From the cell containing the given text, extract its center point as (x, y) coordinate. 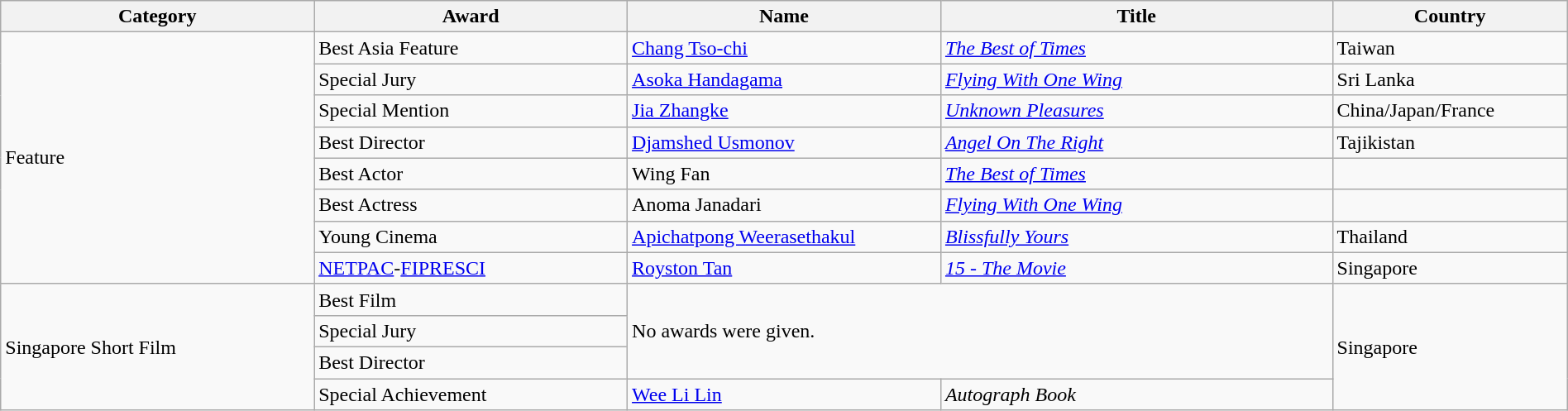
Country (1450, 17)
Best Film (471, 299)
Award (471, 17)
No awards were given. (981, 331)
Apichatpong Weerasethakul (784, 237)
Tajikistan (1450, 142)
Title (1136, 17)
Category (157, 17)
Jia Zhangke (784, 111)
15 - The Movie (1136, 268)
Special Achievement (471, 394)
Best Asia Feature (471, 48)
Best Actress (471, 205)
China/Japan/France (1450, 111)
Blissfully Yours (1136, 237)
Wing Fan (784, 174)
Angel On The Right (1136, 142)
Royston Tan (784, 268)
Singapore Short Film (157, 346)
Name (784, 17)
NETPAC-FIPRESCI (471, 268)
Thailand (1450, 237)
Feature (157, 158)
Djamshed Usmonov (784, 142)
Chang Tso-chi (784, 48)
Special Mention (471, 111)
Young Cinema (471, 237)
Autograph Book (1136, 394)
Wee Li Lin (784, 394)
Asoka Handagama (784, 79)
Best Actor (471, 174)
Anoma Janadari (784, 205)
Sri Lanka (1450, 79)
Taiwan (1450, 48)
Unknown Pleasures (1136, 111)
